Locate the cell with the specified text and output its (X, Y) center coordinate. 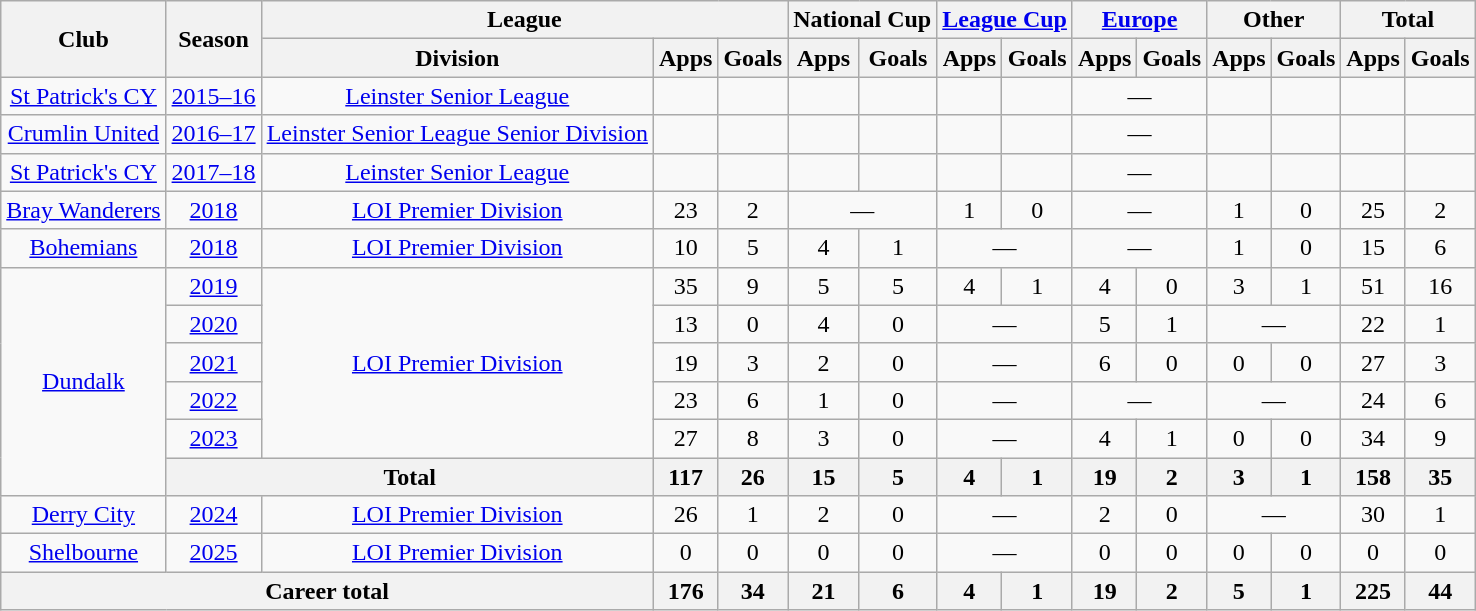
10 (685, 248)
8 (753, 438)
Career total (328, 591)
Club (84, 39)
Division (457, 58)
Leinster Senior League Senior Division (457, 134)
Season (214, 39)
Shelbourne (84, 553)
2022 (214, 400)
Derry City (84, 515)
2019 (214, 286)
2017–18 (214, 172)
2016–17 (214, 134)
22 (1373, 324)
National Cup (862, 20)
League Cup (1005, 20)
51 (1373, 286)
24 (1373, 400)
Europe (1139, 20)
2015–16 (214, 96)
2024 (214, 515)
25 (1373, 210)
176 (685, 591)
16 (1440, 286)
Other (1274, 20)
Bray Wanderers (84, 210)
158 (1373, 477)
2021 (214, 362)
2020 (214, 324)
2023 (214, 438)
117 (685, 477)
2025 (214, 553)
Bohemians (84, 248)
225 (1373, 591)
30 (1373, 515)
Crumlin United (84, 134)
44 (1440, 591)
21 (824, 591)
Dundalk (84, 381)
13 (685, 324)
League (524, 20)
